Scan for the cell matching the given text and deliver its (x, y) coordinate at center. 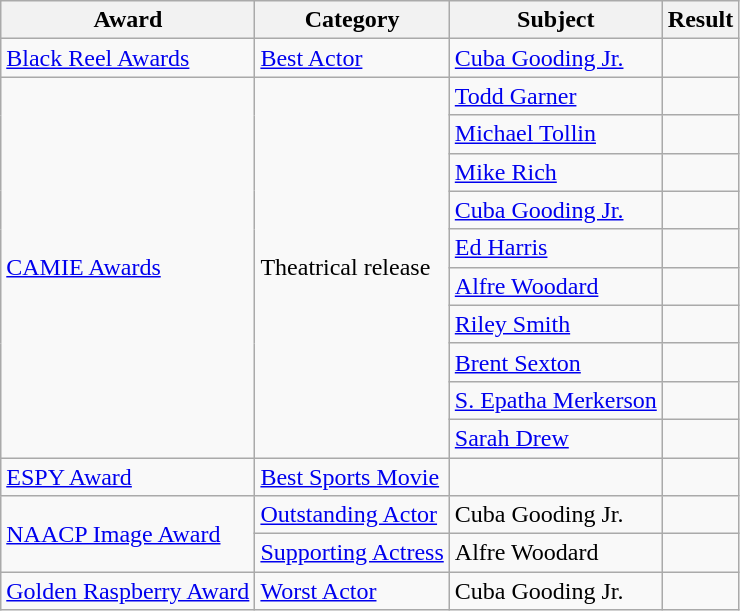
Riley Smith (556, 324)
S. Epatha Merkerson (556, 400)
Worst Actor (352, 591)
Result (700, 20)
ESPY Award (128, 477)
Best Actor (352, 58)
Supporting Actress (352, 553)
Black Reel Awards (128, 58)
Golden Raspberry Award (128, 591)
Michael Tollin (556, 134)
Best Sports Movie (352, 477)
Subject (556, 20)
Todd Garner (556, 96)
Sarah Drew (556, 438)
CAMIE Awards (128, 268)
Outstanding Actor (352, 515)
Ed Harris (556, 248)
NAACP Image Award (128, 534)
Mike Rich (556, 172)
Brent Sexton (556, 362)
Category (352, 20)
Award (128, 20)
Theatrical release (352, 268)
